Pinpoint the cell where the given text exists, returning its (x, y) midpoint coordinate. 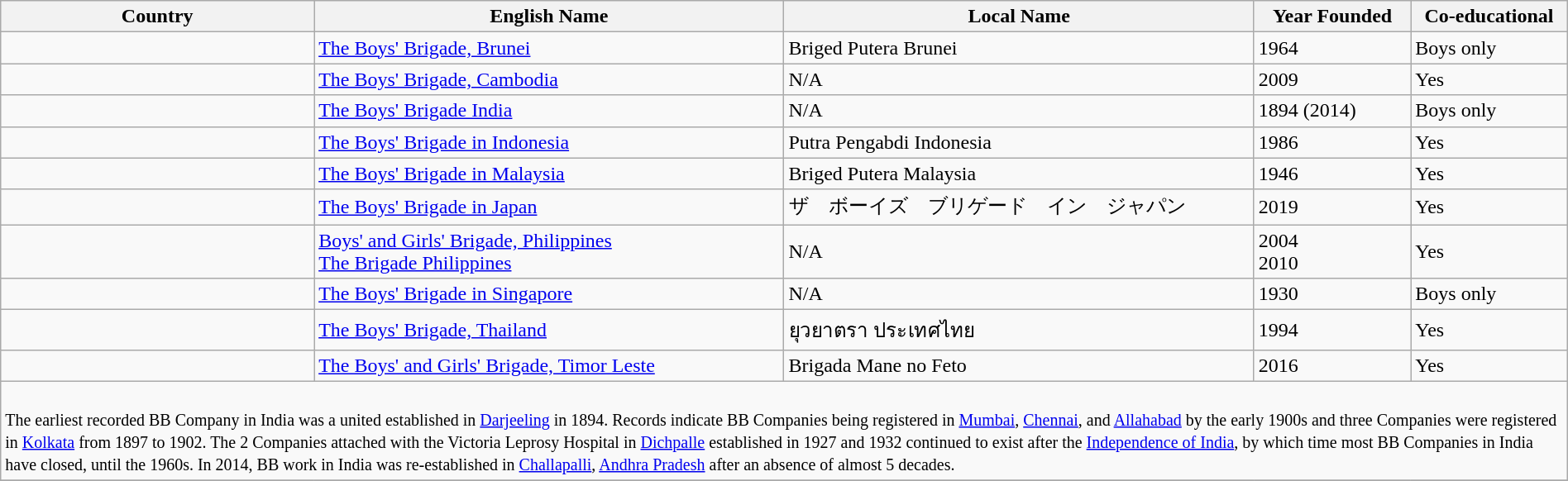
Boys' and Girls' Brigade, PhilippinesThe Brigade Philippines (549, 251)
The Boys' Brigade, Thailand (549, 331)
Co-educational (1489, 17)
ยุวยาตรา ประเทศไทย (1019, 331)
The Boys' Brigade in Singapore (549, 294)
Year Founded (1331, 17)
2016 (1331, 365)
The Boys' Brigade, Cambodia (549, 79)
The Boys' Brigade in Japan (549, 207)
1946 (1331, 174)
The Boys' Brigade in Indonesia (549, 142)
Briged Putera Brunei (1019, 48)
Putra Pengabdi Indonesia (1019, 142)
20042010 (1331, 251)
The Boys' Brigade in Malaysia (549, 174)
Country (157, 17)
The Boys' Brigade, Brunei (549, 48)
ザ ボーイズ ブリゲード イン ジャパン (1019, 207)
1930 (1331, 294)
Brigada Mane no Feto (1019, 365)
Local Name (1019, 17)
1994 (1331, 331)
Briged Putera Malaysia (1019, 174)
The Boys' Brigade India (549, 111)
2019 (1331, 207)
1964 (1331, 48)
English Name (549, 17)
1894 (2014) (1331, 111)
The Boys' and Girls' Brigade, Timor Leste (549, 365)
2009 (1331, 79)
1986 (1331, 142)
